Determine the [x, y] coordinate at the center of the cell enclosing the given text.  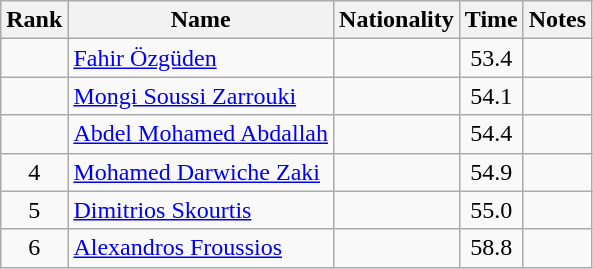
Mongi Soussi Zarrouki [201, 96]
54.1 [491, 96]
Name [201, 20]
58.8 [491, 248]
53.4 [491, 58]
Dimitrios Skourtis [201, 210]
Nationality [397, 20]
Fahir Özgüden [201, 58]
Abdel Mohamed Abdallah [201, 134]
54.4 [491, 134]
Mohamed Darwiche Zaki [201, 172]
Time [491, 20]
Notes [557, 20]
55.0 [491, 210]
6 [34, 248]
5 [34, 210]
4 [34, 172]
Alexandros Froussios [201, 248]
54.9 [491, 172]
Rank [34, 20]
